Detect which cell encompasses the target text, then output its [x, y] center coordinate. 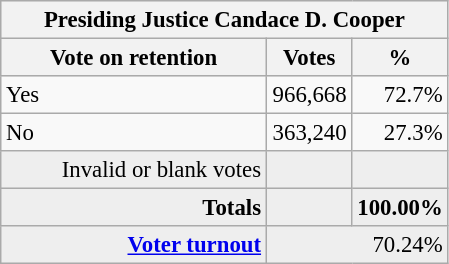
% [400, 58]
363,240 [309, 133]
Invalid or blank votes [134, 170]
Voter turnout [134, 245]
966,668 [309, 95]
27.3% [400, 133]
Presiding Justice Candace D. Cooper [224, 20]
No [134, 133]
Totals [134, 208]
Vote on retention [134, 58]
72.7% [400, 95]
Votes [309, 58]
100.00% [400, 208]
Yes [134, 95]
70.24% [357, 245]
